Capture the cell that displays the provided text and extract its [X, Y] central coordinate. 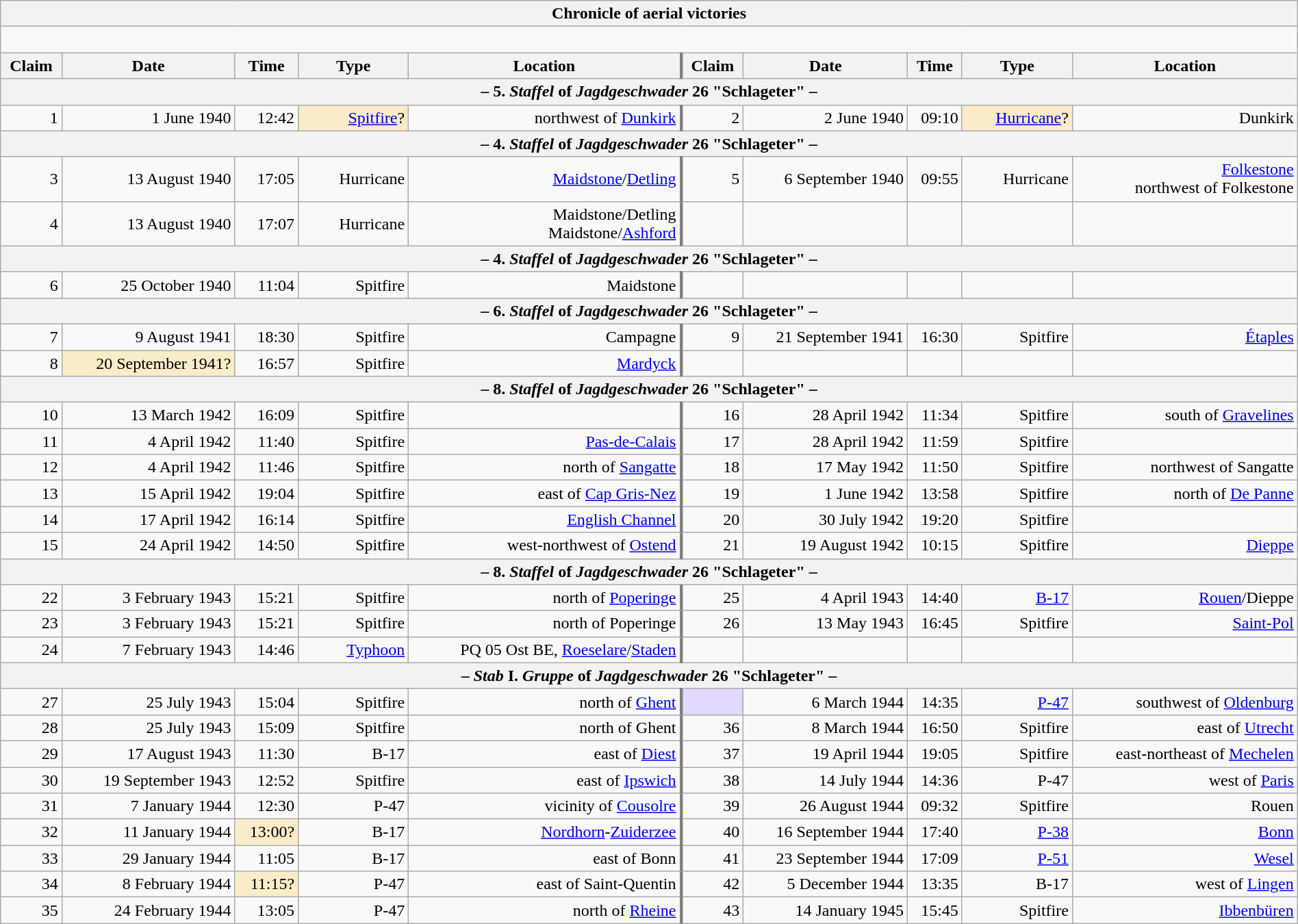
east-northeast of Mechelen [1184, 754]
13:58 [935, 493]
19:20 [935, 519]
south of Gravelines [1184, 415]
24 April 1942 [148, 546]
11:34 [935, 415]
11:46 [267, 467]
14:50 [267, 546]
11:15? [267, 884]
24 [31, 650]
21 [712, 546]
11:30 [267, 754]
29 January 1944 [148, 858]
30 [31, 780]
Chronicle of aerial victories [649, 14]
2 [712, 118]
6 March 1944 [826, 702]
8 February 1944 [148, 884]
west of Lingen [1184, 884]
19:05 [935, 754]
6 [31, 285]
Dunkirk [1184, 118]
east of Diest [545, 754]
east of Cap Gris-Nez [545, 493]
24 February 1944 [148, 910]
14 January 1945 [826, 910]
41 [712, 858]
5 [712, 179]
14 [31, 519]
4 [31, 223]
north of De Panne [1184, 493]
Maidstone/DetlingMaidstone/Ashford [545, 223]
28 [31, 728]
11:50 [935, 467]
13:05 [267, 910]
12 [31, 467]
13:00? [267, 832]
vicinity of Cousolre [545, 806]
west-northwest of Ostend [545, 546]
20 [712, 519]
Typhoon [353, 650]
15:45 [935, 910]
Wesel [1184, 858]
Campagne [545, 337]
34 [31, 884]
18:30 [267, 337]
18 [712, 467]
38 [712, 780]
10 [31, 415]
northwest of Sangatte [1184, 467]
Rouen [1184, 806]
5 December 1944 [826, 884]
25 [712, 598]
16:30 [935, 337]
northwest of Dunkirk [545, 118]
37 [712, 754]
3 [31, 179]
21 September 1941 [826, 337]
14 July 1944 [826, 780]
16 [712, 415]
14:46 [267, 650]
09:32 [935, 806]
1 [31, 118]
42 [712, 884]
Pas-de-Calais [545, 441]
19 April 1944 [826, 754]
19:04 [267, 493]
13 [31, 493]
Dieppe [1184, 546]
09:10 [935, 118]
30 July 1942 [826, 519]
north of Sangatte [545, 467]
40 [712, 832]
17:07 [267, 223]
20 September 1941? [148, 363]
09:55 [935, 179]
12:52 [267, 780]
17:09 [935, 858]
15 April 1942 [148, 493]
9 August 1941 [148, 337]
36 [712, 728]
16:45 [935, 624]
11:40 [267, 441]
27 [31, 702]
14:35 [935, 702]
11:05 [267, 858]
English Channel [545, 519]
17:40 [935, 832]
19 August 1942 [826, 546]
Rouen/Dieppe [1184, 598]
17 August 1943 [148, 754]
16:09 [267, 415]
13 May 1943 [826, 624]
Hurricane? [1017, 118]
8 [31, 363]
12:30 [267, 806]
Nordhorn-Zuiderzee [545, 832]
east of Utrecht [1184, 728]
11 January 1944 [148, 832]
16:57 [267, 363]
Saint-Pol [1184, 624]
16 September 1944 [826, 832]
north of Rheine [545, 910]
11 [31, 441]
14:36 [935, 780]
43 [712, 910]
– Stab I. Gruppe of Jagdgeschwader 26 "Schlageter" – [649, 676]
7 February 1943 [148, 650]
39 [712, 806]
Bonn [1184, 832]
23 [31, 624]
east of Saint-Quentin [545, 884]
Ibbenbüren [1184, 910]
14:40 [935, 598]
11:04 [267, 285]
1 June 1942 [826, 493]
17 [712, 441]
19 September 1943 [148, 780]
15:09 [267, 728]
1 June 1940 [148, 118]
2 June 1940 [826, 118]
8 March 1944 [826, 728]
22 [31, 598]
26 [712, 624]
– 5. Staffel of Jagdgeschwader 26 "Schlageter" – [649, 92]
32 [31, 832]
PQ 05 Ost BE, Roeselare/Staden [545, 650]
Maidstone/Detling [545, 179]
east of Ipswich [545, 780]
17 May 1942 [826, 467]
13:35 [935, 884]
23 September 1944 [826, 858]
7 January 1944 [148, 806]
12:42 [267, 118]
4 April 1943 [826, 598]
17 April 1942 [148, 519]
Étaples [1184, 337]
13 March 1942 [148, 415]
P-38 [1017, 832]
35 [31, 910]
Mardyck [545, 363]
29 [31, 754]
16:50 [935, 728]
southwest of Oldenburg [1184, 702]
6 September 1940 [826, 179]
33 [31, 858]
Maidstone [545, 285]
19 [712, 493]
10:15 [935, 546]
9 [712, 337]
– 6. Staffel of Jagdgeschwader 26 "Schlageter" – [649, 311]
P-51 [1017, 858]
11:59 [935, 441]
15:04 [267, 702]
Spitfire? [353, 118]
east of Bonn [545, 858]
25 October 1940 [148, 285]
26 August 1944 [826, 806]
16:14 [267, 519]
31 [31, 806]
17:05 [267, 179]
7 [31, 337]
15 [31, 546]
Folkestone northwest of Folkestone [1184, 179]
west of Paris [1184, 780]
